Output the (x, y) coordinate of the center of the cell containing the given text.  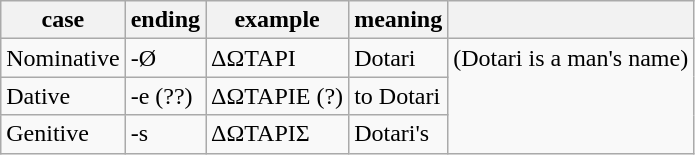
Dotari's (398, 134)
example (278, 20)
ending (165, 20)
meaning (398, 20)
Genitive (63, 134)
-e (??) (165, 96)
case (63, 20)
-Ø (165, 58)
Nominative (63, 58)
-s (165, 134)
(Dotari is a man's name) (571, 96)
Dative (63, 96)
Dotari (398, 58)
to Dotari (398, 96)
ΔΩΤΑΡΙΣ (278, 134)
ΔΩΤΑΡΙΕ (?) (278, 96)
ΔΩΤΑΡΙ (278, 58)
